Determine the (x, y) coordinate at the center of the cell enclosing the given text.  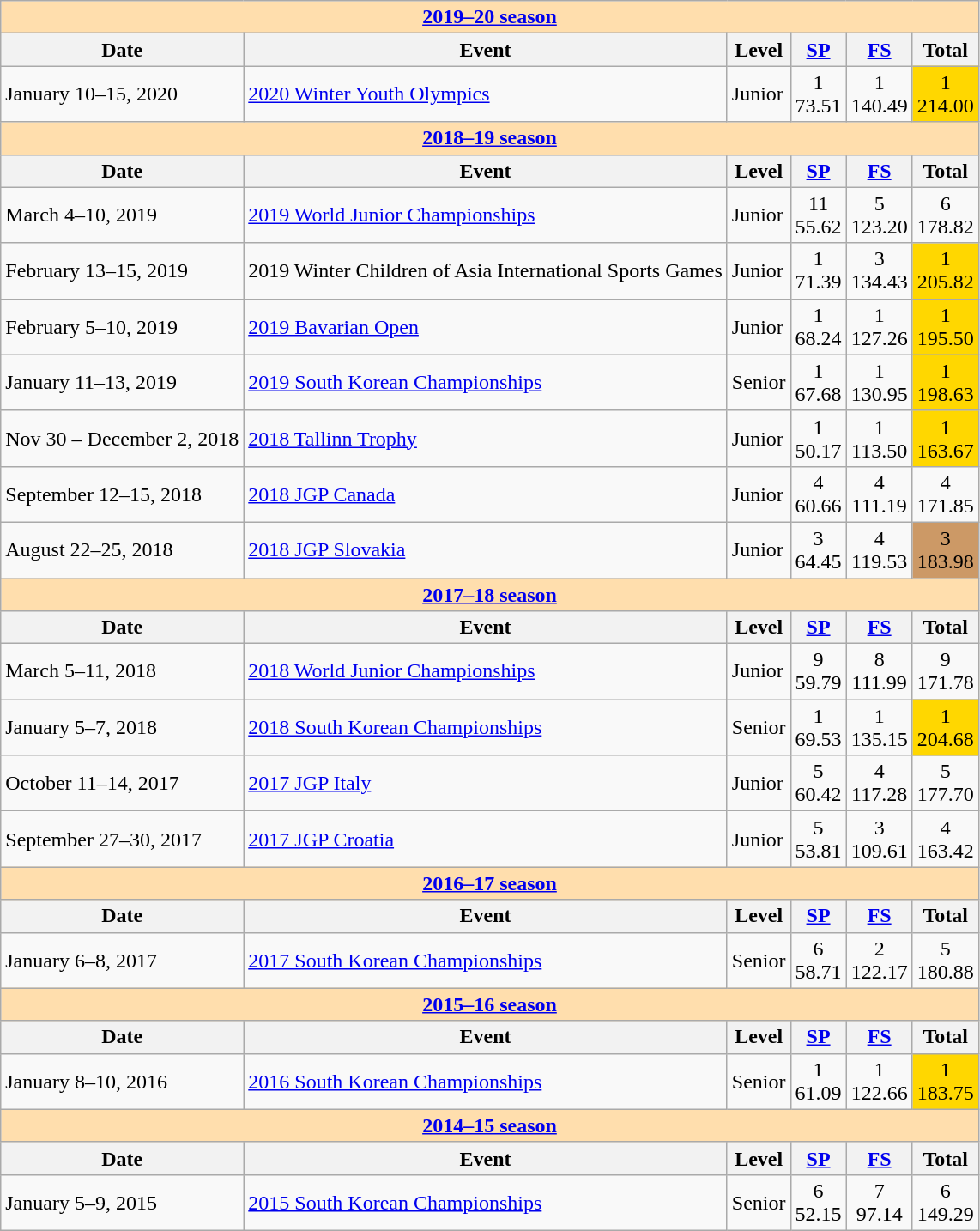
1 205.82 (946, 271)
5 53.81 (819, 840)
1 195.50 (946, 326)
1 204.68 (946, 728)
2020 Winter Youth Olympics (486, 94)
1 127.26 (879, 326)
11 55.62 (819, 215)
2019 World Junior Championships (486, 215)
1 113.50 (879, 438)
5 177.70 (946, 783)
1 214.00 (946, 94)
2018 South Korean Championships (486, 728)
2016–17 season (489, 883)
4 117.28 (879, 783)
4 171.85 (946, 494)
1 50.17 (819, 438)
2018–19 season (489, 138)
1 69.53 (819, 728)
March 5–11, 2018 (122, 671)
3 64.45 (819, 549)
2018 World Junior Championships (486, 671)
January 5–7, 2018 (122, 728)
1 183.75 (946, 1082)
2014–15 season (489, 1125)
2016 South Korean Championships (486, 1082)
2019 Winter Children of Asia International Sports Games (486, 271)
2019 South Korean Championships (486, 383)
1 73.51 (819, 94)
2017 JGP Croatia (486, 840)
1 140.49 (879, 94)
8 111.99 (879, 671)
February 5–10, 2019 (122, 326)
1 67.68 (819, 383)
6 58.71 (819, 960)
1 130.95 (879, 383)
1 135.15 (879, 728)
5 60.42 (819, 783)
4 163.42 (946, 840)
2018 JGP Canada (486, 494)
2018 JGP Slovakia (486, 549)
September 12–15, 2018 (122, 494)
2017 South Korean Championships (486, 960)
2 122.17 (879, 960)
5 180.88 (946, 960)
3 183.98 (946, 549)
6 52.15 (819, 1202)
6 178.82 (946, 215)
2017 JGP Italy (486, 783)
9 171.78 (946, 671)
7 97.14 (879, 1202)
January 11–13, 2019 (122, 383)
Nov 30 – December 2, 2018 (122, 438)
6 149.29 (946, 1202)
1 68.24 (819, 326)
1 198.63 (946, 383)
2015–16 season (489, 1004)
August 22–25, 2018 (122, 549)
January 5–9, 2015 (122, 1202)
2018 Tallinn Trophy (486, 438)
1 71.39 (819, 271)
3 134.43 (879, 271)
1 61.09 (819, 1082)
2019 Bavarian Open (486, 326)
February 13–15, 2019 (122, 271)
1 122.66 (879, 1082)
2019–20 season (489, 17)
September 27–30, 2017 (122, 840)
9 59.79 (819, 671)
4 119.53 (879, 549)
January 10–15, 2020 (122, 94)
March 4–10, 2019 (122, 215)
4 111.19 (879, 494)
January 6–8, 2017 (122, 960)
2017–18 season (489, 595)
4 60.66 (819, 494)
3 109.61 (879, 840)
January 8–10, 2016 (122, 1082)
October 11–14, 2017 (122, 783)
1 163.67 (946, 438)
2015 South Korean Championships (486, 1202)
5 123.20 (879, 215)
